Provide the (x, y) coordinate of the cell's center where the given text is located.  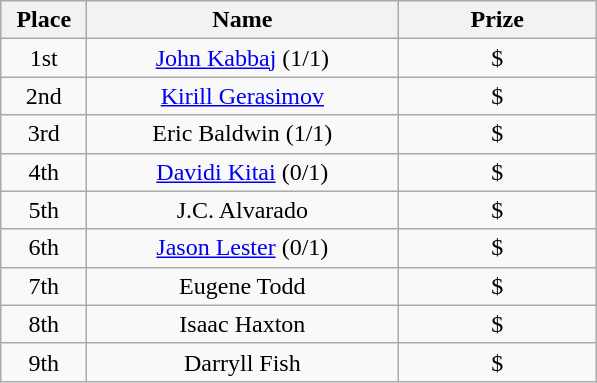
8th (44, 324)
2nd (44, 96)
Place (44, 20)
5th (44, 210)
John Kabbaj (1/1) (242, 58)
Kirill Gerasimov (242, 96)
Jason Lester (0/1) (242, 248)
Isaac Haxton (242, 324)
Davidi Kitai (0/1) (242, 172)
Prize (498, 20)
9th (44, 362)
4th (44, 172)
Eric Baldwin (1/1) (242, 134)
Eugene Todd (242, 286)
J.C. Alvarado (242, 210)
Name (242, 20)
6th (44, 248)
3rd (44, 134)
7th (44, 286)
1st (44, 58)
Darryll Fish (242, 362)
